Return [X, Y] of the center of cell containing provided text 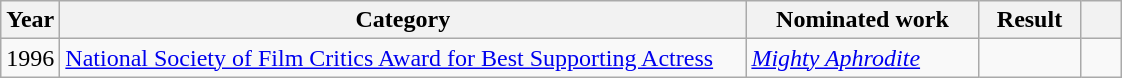
National Society of Film Critics Award for Best Supporting Actress [403, 58]
Mighty Aphrodite [862, 58]
Nominated work [862, 20]
Year [30, 20]
1996 [30, 58]
Category [403, 20]
Result [1030, 20]
